Capture the cell that displays the provided text and extract its [X, Y] central coordinate. 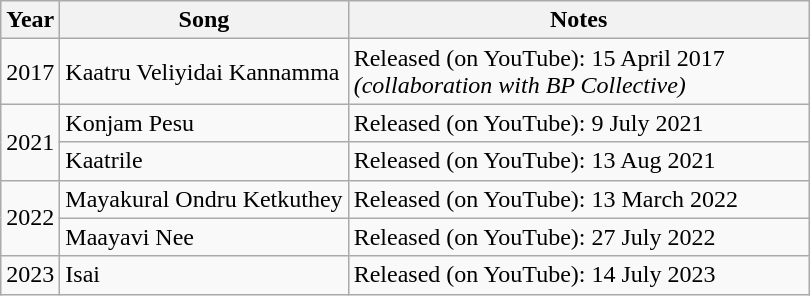
Released (on YouTube): 15 April 2017 (collaboration with BP Collective) [578, 72]
Isai [204, 275]
2017 [30, 72]
Released (on YouTube): 9 July 2021 [578, 123]
Year [30, 20]
Released (on YouTube): 13 March 2022 [578, 199]
2023 [30, 275]
Konjam Pesu [204, 123]
Released (on YouTube): 14 July 2023 [578, 275]
2022 [30, 218]
Released (on YouTube): 13 Aug 2021 [578, 161]
2021 [30, 142]
Maayavi Nee [204, 237]
Mayakural Ondru Ketkuthey [204, 199]
Notes [578, 20]
Kaatru Veliyidai Kannamma [204, 72]
Song [204, 20]
Released (on YouTube): 27 July 2022 [578, 237]
Kaatrile [204, 161]
